Capture the cell that displays the provided text and extract its (X, Y) central coordinate. 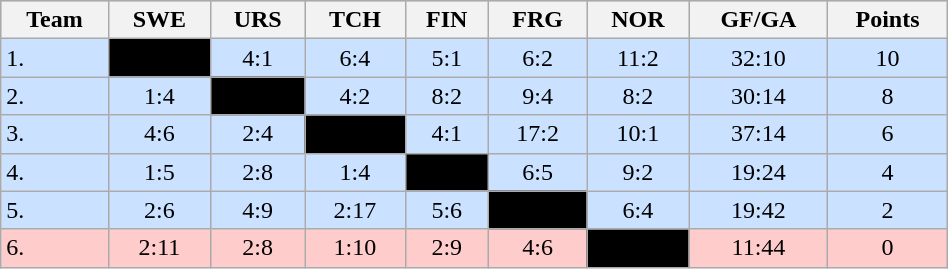
10 (888, 58)
2. (54, 96)
1:5 (160, 172)
1:10 (355, 248)
19:24 (758, 172)
GF/GA (758, 20)
4 (888, 172)
10:1 (638, 134)
SWE (160, 20)
11:2 (638, 58)
1. (54, 58)
11:44 (758, 248)
2:9 (446, 248)
2:6 (160, 210)
4:9 (258, 210)
19:42 (758, 210)
5:1 (446, 58)
TCH (355, 20)
FRG (537, 20)
6:5 (537, 172)
17:2 (537, 134)
URS (258, 20)
32:10 (758, 58)
0 (888, 248)
8 (888, 96)
4:2 (355, 96)
3. (54, 134)
9:4 (537, 96)
2 (888, 210)
FIN (446, 20)
2:17 (355, 210)
2:4 (258, 134)
4. (54, 172)
6 (888, 134)
5. (54, 210)
5:6 (446, 210)
30:14 (758, 96)
NOR (638, 20)
6. (54, 248)
Team (54, 20)
9:2 (638, 172)
37:14 (758, 134)
Points (888, 20)
2:11 (160, 248)
6:2 (537, 58)
